Search for the cell housing the specified text and yield its (X, Y) center coordinate. 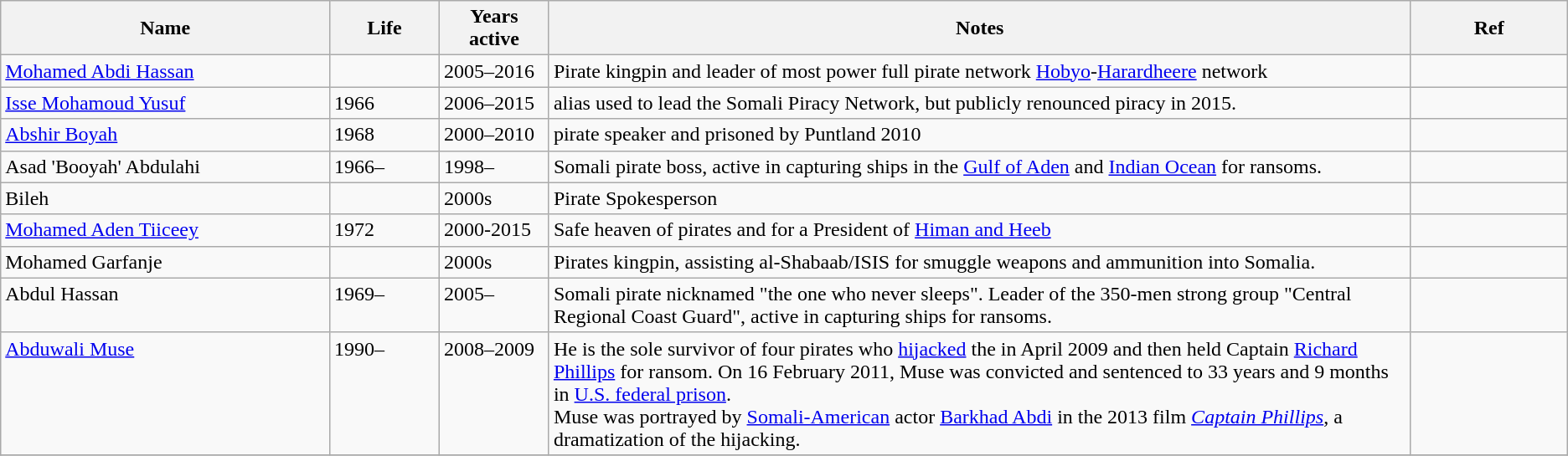
pirate speaker and prisoned by Puntland 2010 (980, 135)
Asad 'Booyah' Abdulahi (166, 167)
1990– (385, 393)
alias used to lead the Somali Piracy Network, but publicly renounced piracy in 2015. (980, 103)
Life (385, 28)
Pirate kingpin and leader of most power full pirate network Hobyo-Harardheere network (980, 71)
Abshir Boyah (166, 135)
1968 (385, 135)
2005–2016 (494, 71)
1966– (385, 167)
Bileh (166, 198)
1998– (494, 167)
Name (166, 28)
1966 (385, 103)
Isse Mohamoud Yusuf (166, 103)
Abduwali Muse (166, 393)
Mohamed Garfanje (166, 262)
Abdul Hassan (166, 305)
1969– (385, 305)
2000–2010 (494, 135)
2000-2015 (494, 230)
2005– (494, 305)
Notes (980, 28)
Years active (494, 28)
Pirate Spokesperson (980, 198)
2006–2015 (494, 103)
Pirates kingpin, assisting al-Shabaab/ISIS for smuggle weapons and ammunition into Somalia. (980, 262)
Mohamed Aden Tiiceey (166, 230)
Somali pirate boss, active in capturing ships in the Gulf of Aden and Indian Ocean for ransoms. (980, 167)
Ref (1489, 28)
Safe heaven of pirates and for a President of Himan and Heeb (980, 230)
1972 (385, 230)
Mohamed Abdi Hassan (166, 71)
2008–2009 (494, 393)
